For the text-containing cell, return its midpoint in (X, Y) coordinate format. 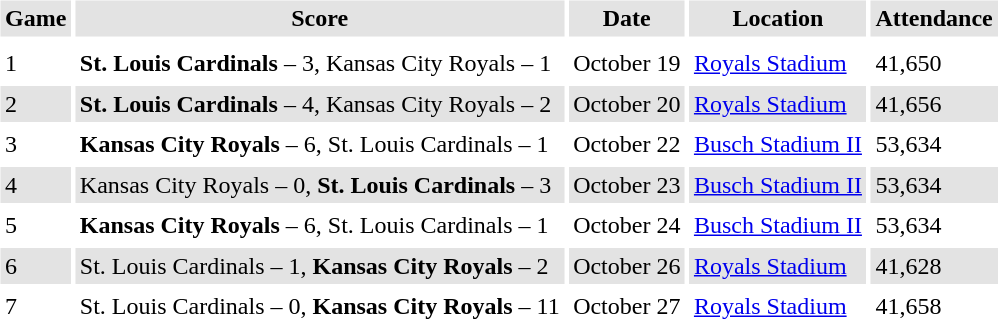
41,628 (934, 266)
Location (778, 18)
October 26 (627, 266)
1 (35, 64)
October 24 (627, 226)
Date (627, 18)
October 20 (627, 104)
October 23 (627, 185)
41,650 (934, 64)
41,656 (934, 104)
Attendance (934, 18)
St. Louis Cardinals – 4, Kansas City Royals – 2 (320, 104)
October 19 (627, 64)
2 (35, 104)
5 (35, 226)
October 22 (627, 144)
3 (35, 144)
St. Louis Cardinals – 3, Kansas City Royals – 1 (320, 64)
6 (35, 266)
4 (35, 185)
Kansas City Royals – 0, St. Louis Cardinals – 3 (320, 185)
St. Louis Cardinals – 1, Kansas City Royals – 2 (320, 266)
Game (35, 18)
Score (320, 18)
